For the text-containing cell, return its midpoint in (x, y) coordinate format. 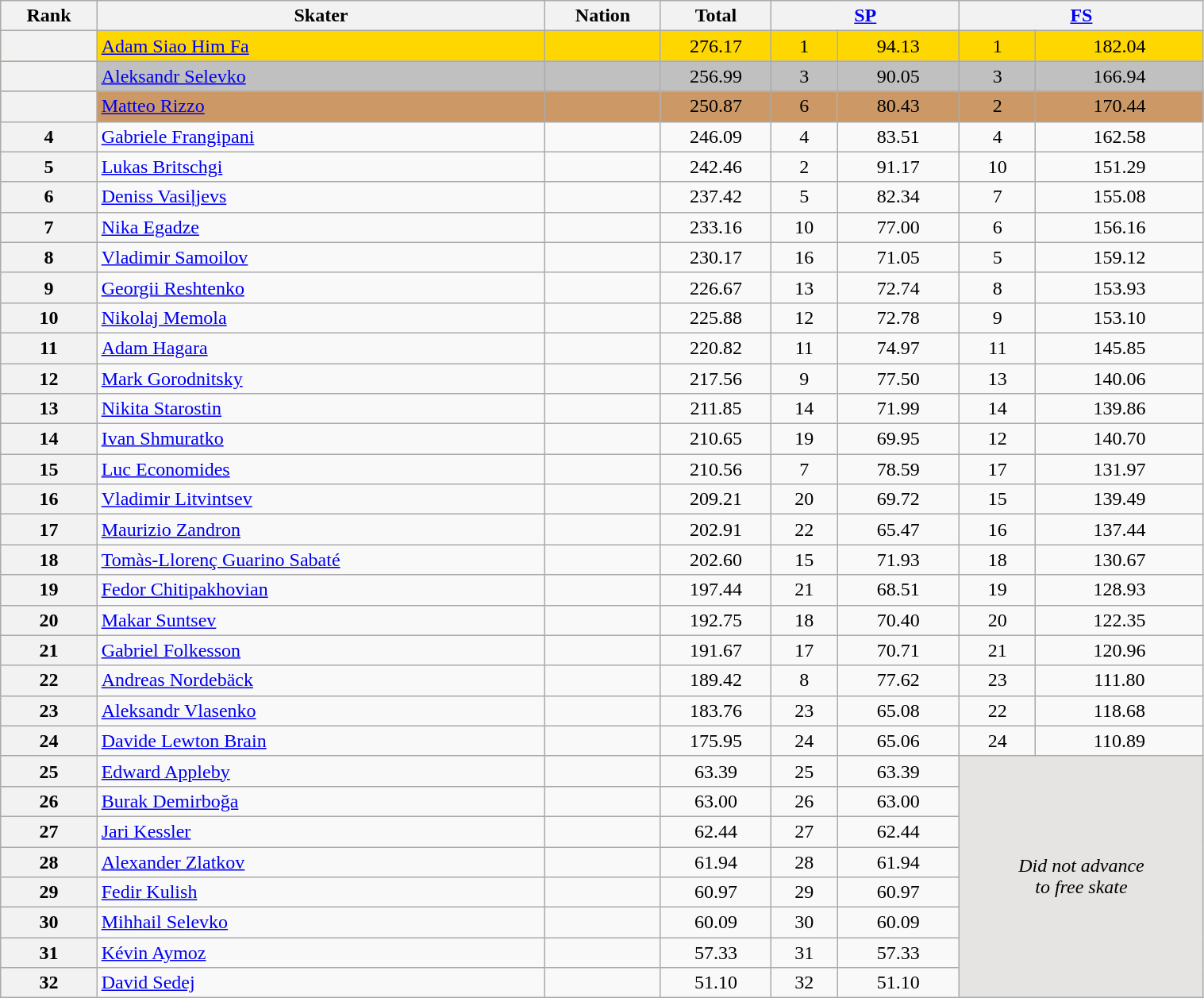
233.16 (716, 227)
Maurizio Zandron (321, 530)
140.70 (1119, 439)
74.97 (898, 348)
120.96 (1119, 650)
71.99 (898, 409)
91.17 (898, 167)
94.13 (898, 46)
80.43 (898, 106)
276.17 (716, 46)
130.67 (1119, 560)
70.40 (898, 620)
153.93 (1119, 287)
David Sedej (321, 983)
156.16 (1119, 227)
Nikolaj Memola (321, 318)
Fedor Chitipakhovian (321, 590)
Skater (321, 16)
Andreas Nordebäck (321, 680)
Davide Lewton Brain (321, 741)
Nation (603, 16)
90.05 (898, 76)
71.05 (898, 257)
Gabriel Folkesson (321, 650)
202.91 (716, 530)
170.44 (1119, 106)
145.85 (1119, 348)
151.29 (1119, 167)
Vladimir Samoilov (321, 257)
65.06 (898, 741)
189.42 (716, 680)
159.12 (1119, 257)
197.44 (716, 590)
71.93 (898, 560)
Did not advanceto free skate (1081, 877)
68.51 (898, 590)
Luc Economides (321, 469)
82.34 (898, 197)
211.85 (716, 409)
Georgii Reshtenko (321, 287)
Matteo Rizzo (321, 106)
210.65 (716, 439)
Mark Gorodnitsky (321, 379)
Jari Kessler (321, 831)
Vladimir Litvintsev (321, 499)
77.00 (898, 227)
118.68 (1119, 711)
Gabriele Frangipani (321, 137)
Tomàs-Llorenç Guarino Sabaté (321, 560)
77.50 (898, 379)
210.56 (716, 469)
166.94 (1119, 76)
Burak Demirboğa (321, 801)
137.44 (1119, 530)
72.78 (898, 318)
69.72 (898, 499)
242.46 (716, 167)
Edward Appleby (321, 771)
139.49 (1119, 499)
70.71 (898, 650)
FS (1081, 16)
69.95 (898, 439)
77.62 (898, 680)
Fedir Kulish (321, 892)
230.17 (716, 257)
Deniss Vasiļjevs (321, 197)
202.60 (716, 560)
131.97 (1119, 469)
Adam Hagara (321, 348)
83.51 (898, 137)
192.75 (716, 620)
Rank (49, 16)
SP (865, 16)
191.67 (716, 650)
Nikita Starostin (321, 409)
Mihhail Selevko (321, 923)
220.82 (716, 348)
175.95 (716, 741)
Nika Egadze (321, 227)
65.08 (898, 711)
Ivan Shmuratko (321, 439)
Makar Suntsev (321, 620)
Lukas Britschgi (321, 167)
140.06 (1119, 379)
72.74 (898, 287)
122.35 (1119, 620)
153.10 (1119, 318)
Aleksandr Selevko (321, 76)
Kévin Aymoz (321, 953)
182.04 (1119, 46)
246.09 (716, 137)
250.87 (716, 106)
139.86 (1119, 409)
226.67 (716, 287)
155.08 (1119, 197)
209.21 (716, 499)
Aleksandr Vlasenko (321, 711)
256.99 (716, 76)
110.89 (1119, 741)
Total (716, 16)
237.42 (716, 197)
Adam Siao Him Fa (321, 46)
128.93 (1119, 590)
225.88 (716, 318)
183.76 (716, 711)
111.80 (1119, 680)
78.59 (898, 469)
217.56 (716, 379)
162.58 (1119, 137)
65.47 (898, 530)
Alexander Zlatkov (321, 861)
